Return (X, Y) of the center of cell containing provided text 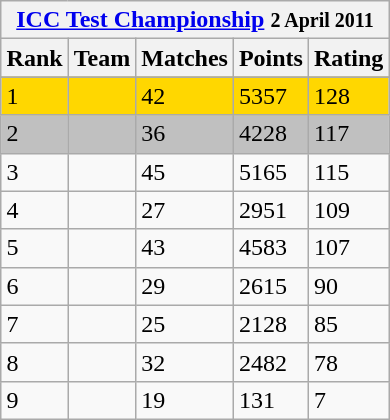
2 (34, 134)
115 (348, 172)
Team (102, 58)
3 (34, 172)
6 (34, 286)
42 (185, 96)
2951 (270, 210)
5165 (270, 172)
25 (185, 324)
107 (348, 248)
43 (185, 248)
4583 (270, 248)
19 (185, 400)
5 (34, 248)
2615 (270, 286)
117 (348, 134)
45 (185, 172)
85 (348, 324)
2128 (270, 324)
36 (185, 134)
ICC Test Championship 2 April 2011 (195, 20)
8 (34, 362)
32 (185, 362)
128 (348, 96)
4 (34, 210)
109 (348, 210)
27 (185, 210)
Rank (34, 58)
5357 (270, 96)
Points (270, 58)
Matches (185, 58)
9 (34, 400)
1 (34, 96)
78 (348, 362)
2482 (270, 362)
4228 (270, 134)
Rating (348, 58)
131 (270, 400)
90 (348, 286)
29 (185, 286)
